Extract the [x, y] coordinate from the center of the cell holding the provided text.  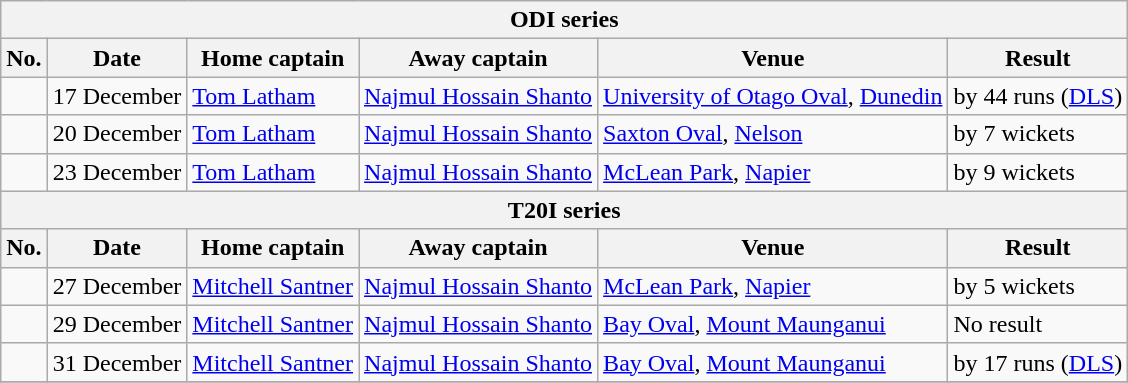
17 December [117, 96]
29 December [117, 324]
No result [1038, 324]
by 9 wickets [1038, 172]
20 December [117, 134]
Saxton Oval, Nelson [773, 134]
T20I series [564, 210]
by 5 wickets [1038, 286]
ODI series [564, 20]
University of Otago Oval, Dunedin [773, 96]
by 17 runs (DLS) [1038, 362]
by 44 runs (DLS) [1038, 96]
23 December [117, 172]
by 7 wickets [1038, 134]
31 December [117, 362]
27 December [117, 286]
